Return [x, y] of the center of cell containing provided text 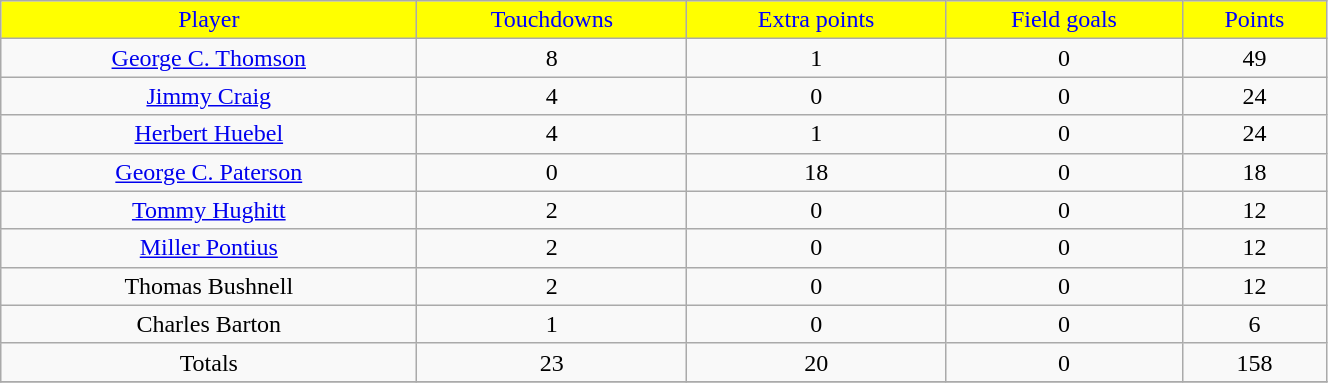
Touchdowns [552, 20]
George C. Thomson [209, 58]
Points [1254, 20]
49 [1254, 58]
Field goals [1064, 20]
Player [209, 20]
Jimmy Craig [209, 96]
8 [552, 58]
Thomas Bushnell [209, 286]
Totals [209, 362]
Extra points [816, 20]
Charles Barton [209, 324]
Miller Pontius [209, 248]
6 [1254, 324]
Herbert Huebel [209, 134]
23 [552, 362]
20 [816, 362]
Tommy Hughitt [209, 210]
George C. Paterson [209, 172]
158 [1254, 362]
